Detect which cell encompasses the target text, then output its (x, y) center coordinate. 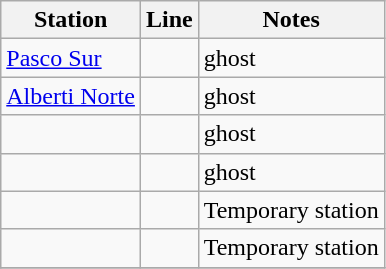
Notes (291, 20)
Line (169, 20)
Pasco Sur (71, 58)
Station (71, 20)
Alberti Norte (71, 96)
